Locate the cell with the specified text and output its [X, Y] center coordinate. 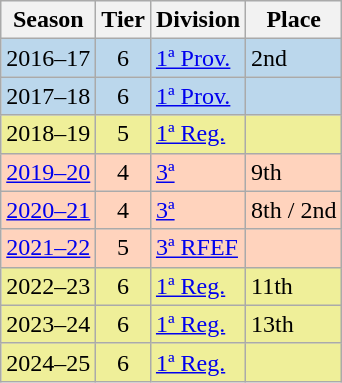
2021–22 [48, 248]
Season [48, 20]
2019–20 [48, 172]
2024–25 [48, 362]
2020–21 [48, 210]
11th [294, 286]
2022–23 [48, 286]
3ª RFEF [198, 248]
13th [294, 324]
2023–24 [48, 324]
9th [294, 172]
2nd [294, 58]
2016–17 [48, 58]
2017–18 [48, 96]
Place [294, 20]
Division [198, 20]
Tier [124, 20]
8th / 2nd [294, 210]
2018–19 [48, 134]
